From the cell containing the given text, extract its center point as [X, Y] coordinate. 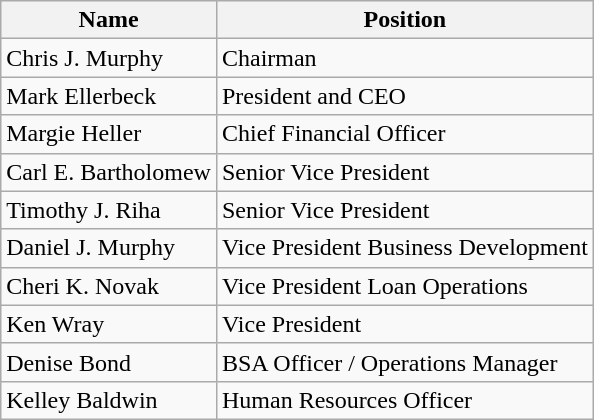
Cheri K. Novak [109, 286]
Carl E. Bartholomew [109, 172]
Position [404, 20]
Name [109, 20]
Chairman [404, 58]
Daniel J. Murphy [109, 248]
Margie Heller [109, 134]
Chief Financial Officer [404, 134]
President and CEO [404, 96]
Vice President Loan Operations [404, 286]
Vice President Business Development [404, 248]
Vice President [404, 324]
BSA Officer / Operations Manager [404, 362]
Timothy J. Riha [109, 210]
Kelley Baldwin [109, 400]
Ken Wray [109, 324]
Denise Bond [109, 362]
Mark Ellerbeck [109, 96]
Human Resources Officer [404, 400]
Chris J. Murphy [109, 58]
